Scan for the cell matching the given text and deliver its (x, y) coordinate at center. 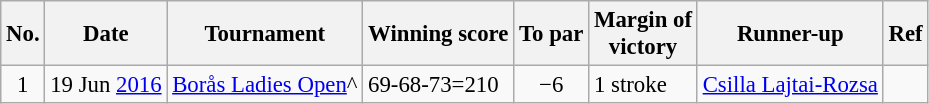
1 stroke (644, 85)
To par (552, 34)
Ref (906, 34)
1 (23, 85)
No. (23, 34)
69-68-73=210 (438, 85)
19 Jun 2016 (106, 85)
Borås Ladies Open^ (265, 85)
Margin ofvictory (644, 34)
Date (106, 34)
Csilla Lajtai-Rozsa (790, 85)
Runner-up (790, 34)
Tournament (265, 34)
−6 (552, 85)
Winning score (438, 34)
